Detect which cell encompasses the target text, then output its [x, y] center coordinate. 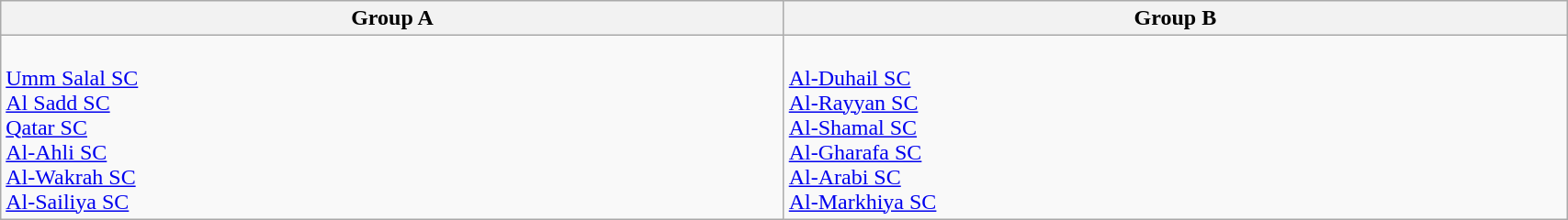
Umm Salal SC Al Sadd SC Qatar SC Al-Ahli SC Al-Wakrah SC Al-Sailiya SC [392, 127]
Al-Duhail SC Al-Rayyan SC Al-Shamal SC Al-Gharafa SC Al-Arabi SC Al-Markhiya SC [1175, 127]
Group A [392, 18]
Group B [1175, 18]
